Find where the given text appears and provide that cell's center as [x, y] coordinate. 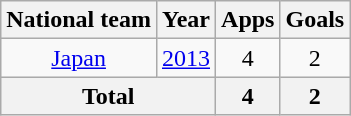
Year [186, 20]
2013 [186, 58]
National team [79, 20]
Goals [315, 20]
Japan [79, 58]
Apps [248, 20]
Total [108, 96]
